Search for the cell housing the specified text and yield its (X, Y) center coordinate. 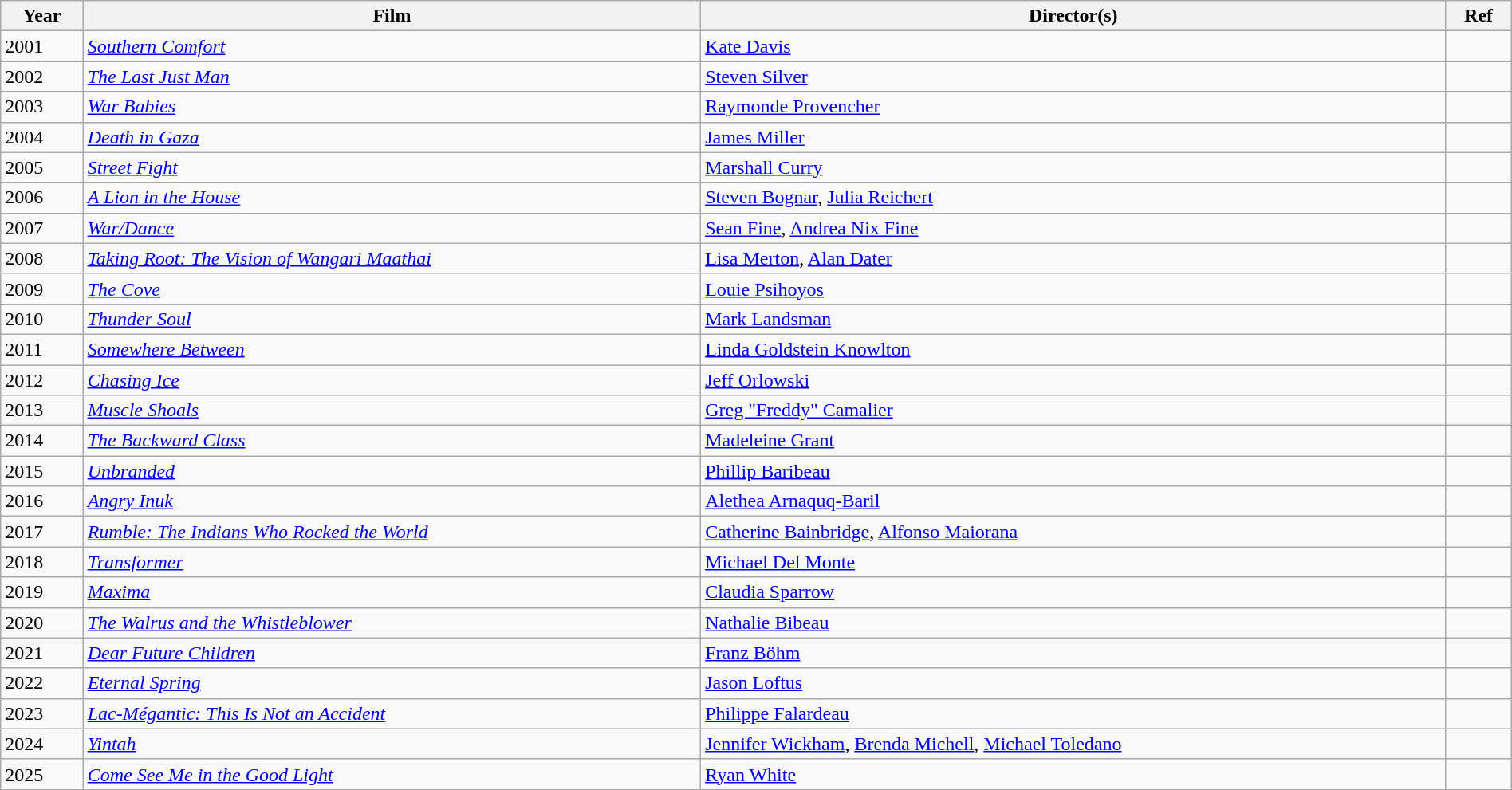
Jennifer Wickham, Brenda Michell, Michael Toledano (1073, 744)
The Backward Class (392, 441)
Taking Root: The Vision of Wangari Maathai (392, 258)
Claudia Sparrow (1073, 592)
Greg "Freddy" Camalier (1073, 411)
Kate Davis (1073, 46)
2003 (41, 107)
The Last Just Man (392, 77)
Director(s) (1073, 16)
Somewhere Between (392, 349)
2023 (41, 713)
Death in Gaza (392, 137)
Ref (1479, 16)
Street Fight (392, 167)
The Cove (392, 289)
Linda Goldstein Knowlton (1073, 349)
Maxima (392, 592)
Catherine Bainbridge, Alfonso Maiorana (1073, 532)
The Walrus and the Whistleblower (392, 623)
War/Dance (392, 228)
2014 (41, 441)
2010 (41, 319)
Michael Del Monte (1073, 562)
2012 (41, 380)
Jeff Orlowski (1073, 380)
Come See Me in the Good Light (392, 774)
Madeleine Grant (1073, 441)
Philippe Falardeau (1073, 713)
Steven Silver (1073, 77)
2021 (41, 653)
Dear Future Children (392, 653)
War Babies (392, 107)
2005 (41, 167)
Ryan White (1073, 774)
Rumble: The Indians Who Rocked the World (392, 532)
Southern Comfort (392, 46)
Angry Inuk (392, 501)
Transformer (392, 562)
Marshall Curry (1073, 167)
2011 (41, 349)
2002 (41, 77)
2024 (41, 744)
Muscle Shoals (392, 411)
Raymonde Provencher (1073, 107)
2016 (41, 501)
2007 (41, 228)
Mark Landsman (1073, 319)
2001 (41, 46)
2004 (41, 137)
Louie Psihoyos (1073, 289)
Film (392, 16)
2019 (41, 592)
A Lion in the House (392, 198)
2025 (41, 774)
Unbranded (392, 471)
2008 (41, 258)
Eternal Spring (392, 683)
2020 (41, 623)
2022 (41, 683)
2009 (41, 289)
Yintah (392, 744)
Chasing Ice (392, 380)
Nathalie Bibeau (1073, 623)
Jason Loftus (1073, 683)
2013 (41, 411)
Steven Bognar, Julia Reichert (1073, 198)
2006 (41, 198)
Year (41, 16)
Alethea Arnaquq-Baril (1073, 501)
2015 (41, 471)
2017 (41, 532)
James Miller (1073, 137)
Phillip Baribeau (1073, 471)
Lisa Merton, Alan Dater (1073, 258)
Thunder Soul (392, 319)
2018 (41, 562)
Franz Böhm (1073, 653)
Lac-Mégantic: This Is Not an Accident (392, 713)
Sean Fine, Andrea Nix Fine (1073, 228)
